Pinpoint the cell where the given text exists, returning its [X, Y] midpoint coordinate. 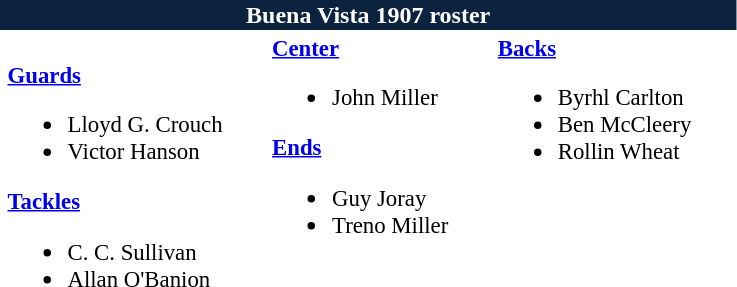
Buena Vista 1907 roster [368, 15]
